Locate the cell with the specified text and output its (x, y) center coordinate. 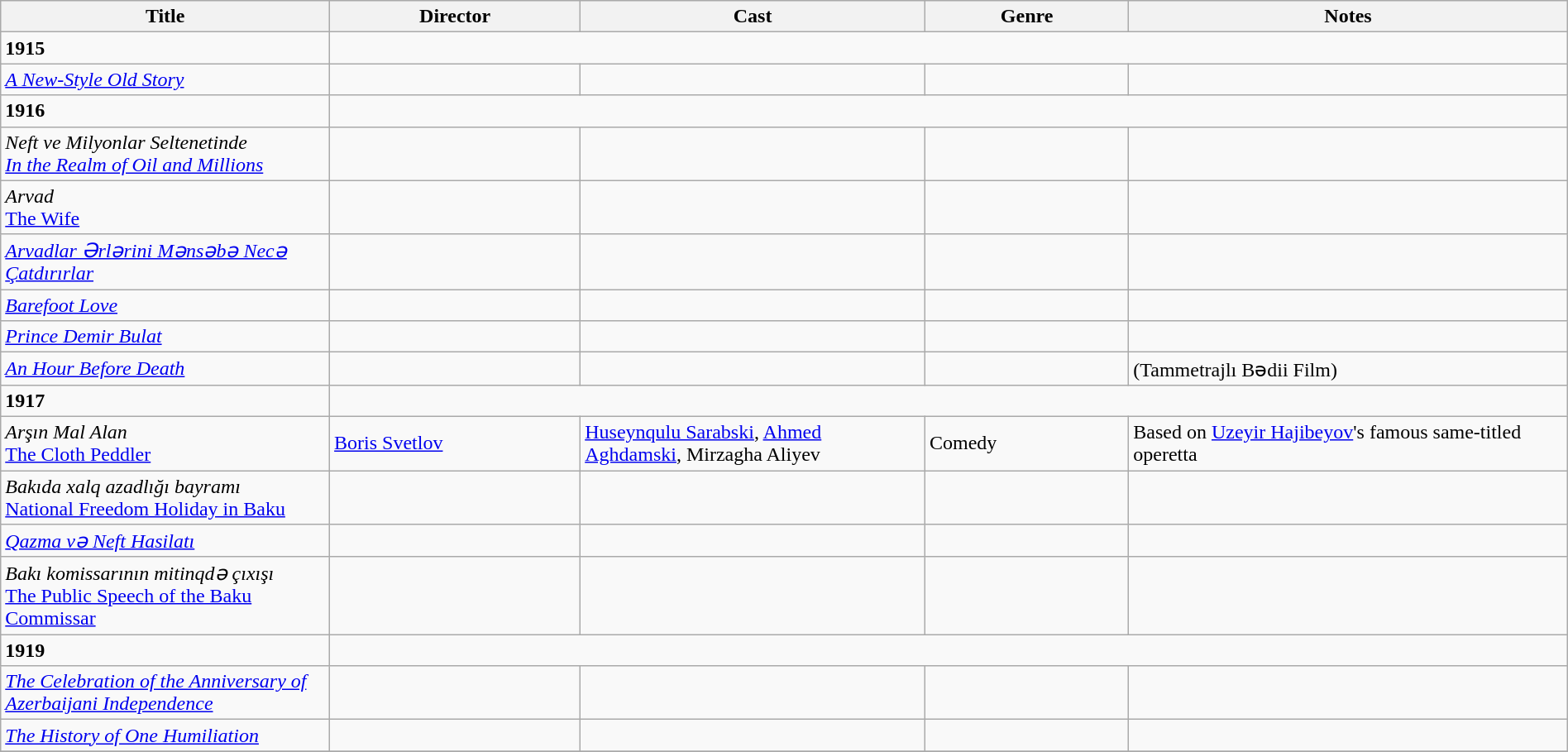
Based on Uzeyir Hajibeyov's famous same-titled operetta (1348, 443)
Bakı komissarının mitinqdə çıxışıThe Public Speech of the Baku Commissar (165, 596)
The Celebration of the Anniversary of Azerbaijani Independence (165, 693)
Title (165, 17)
An Hour Before Death (165, 369)
Qazma və Neft Hasilatı (165, 541)
Prince Demir Bulat (165, 337)
Arşın Mal AlanThe Cloth Peddler (165, 443)
(Tammetrajlı Bədii Film) (1348, 369)
Boris Svetlov (455, 443)
Notes (1348, 17)
1917 (165, 400)
1916 (165, 111)
Huseynqulu Sarabski, Ahmed Aghdamski, Mirzagha Aliyev (753, 443)
The History of One Humiliation (165, 735)
A New-Style Old Story (165, 79)
1919 (165, 650)
Arvadlar Ərlərini Mənsəbə Necə Çatdırırlar (165, 261)
ArvadThe Wife (165, 207)
Bakıda xalq azadlığı bayramıNational Freedom Holiday in Baku (165, 496)
1915 (165, 48)
Neft ve Milyonlar SeltenetindeIn the Realm of Oil and Millions (165, 154)
Director (455, 17)
Cast (753, 17)
Comedy (1026, 443)
Genre (1026, 17)
Barefoot Love (165, 305)
